Search for the cell housing the specified text and yield its [x, y] center coordinate. 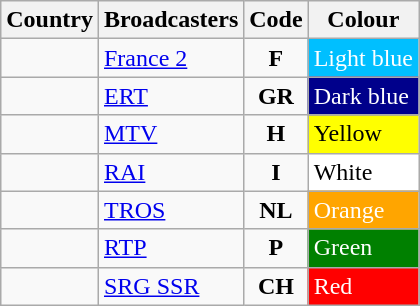
Broadcasters [170, 20]
I [276, 172]
Red [363, 286]
P [276, 248]
RAI [170, 172]
CH [276, 286]
MTV [170, 134]
NL [276, 210]
White [363, 172]
F [276, 58]
Dark blue [363, 96]
ERT [170, 96]
Orange [363, 210]
Green [363, 248]
Colour [363, 20]
H [276, 134]
SRG SSR [170, 286]
Light blue [363, 58]
Country [50, 20]
GR [276, 96]
TROS [170, 210]
Yellow [363, 134]
France 2 [170, 58]
RTP [170, 248]
Code [276, 20]
